Provide the [X, Y] coordinate of the cell's center where the given text is located.  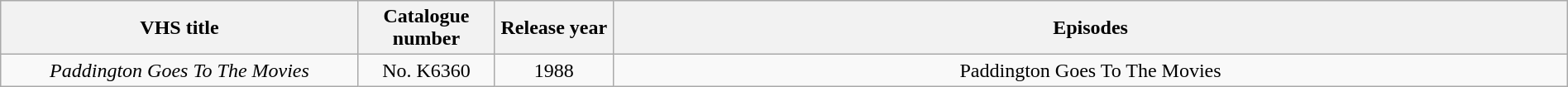
No. K6360 [426, 70]
VHS title [179, 28]
1988 [554, 70]
Episodes [1090, 28]
Catalogue number [426, 28]
Release year [554, 28]
